Detect which cell encompasses the target text, then output its (X, Y) center coordinate. 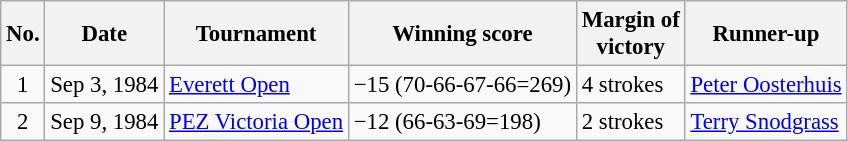
Tournament (256, 34)
No. (23, 34)
PEZ Victoria Open (256, 122)
Winning score (462, 34)
Terry Snodgrass (766, 122)
Margin ofvictory (630, 34)
Peter Oosterhuis (766, 85)
Sep 3, 1984 (104, 85)
2 strokes (630, 122)
Sep 9, 1984 (104, 122)
−15 (70-66-67-66=269) (462, 85)
Runner-up (766, 34)
2 (23, 122)
1 (23, 85)
4 strokes (630, 85)
Date (104, 34)
−12 (66-63-69=198) (462, 122)
Everett Open (256, 85)
